For the text-containing cell, return its midpoint in [x, y] coordinate format. 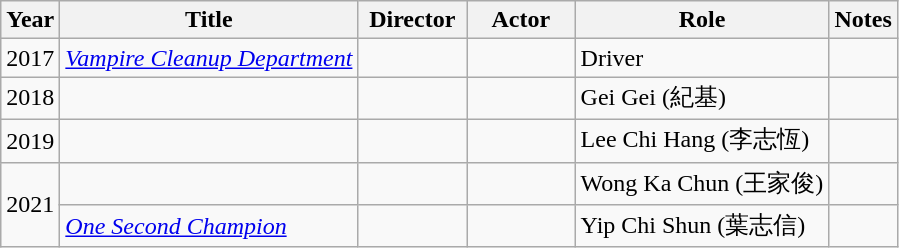
One Second Champion [209, 226]
Year [30, 20]
Yip Chi Shun (葉志信) [702, 226]
Gei Gei (紀基) [702, 98]
Director [412, 20]
Vampire Cleanup Department [209, 58]
2018 [30, 98]
Lee Chi Hang (李志恆) [702, 140]
2021 [30, 204]
Actor [522, 20]
Driver [702, 58]
Wong Ka Chun (王家俊) [702, 184]
Notes [863, 20]
2019 [30, 140]
Title [209, 20]
2017 [30, 58]
Role [702, 20]
